Pinpoint the cell where the given text exists, returning its (X, Y) midpoint coordinate. 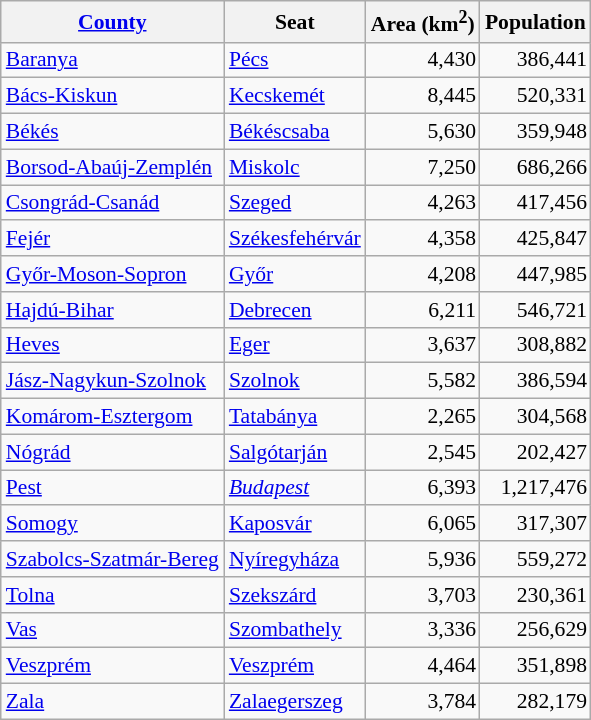
304,568 (536, 416)
Szolnok (295, 381)
Population (536, 22)
559,272 (536, 559)
2,265 (423, 416)
Borsod-Abaúj-Zemplén (112, 167)
Tolna (112, 594)
County (112, 22)
3,336 (423, 630)
1,217,476 (536, 488)
Komárom-Esztergom (112, 416)
Zala (112, 701)
Pécs (295, 60)
256,629 (536, 630)
Miskolc (295, 167)
317,307 (536, 523)
Békés (112, 131)
4,208 (423, 274)
Heves (112, 345)
230,361 (536, 594)
202,427 (536, 452)
351,898 (536, 666)
Bács-Kiskun (112, 96)
Nyíregyháza (295, 559)
3,637 (423, 345)
Zalaegerszeg (295, 701)
Salgótarján (295, 452)
Kaposvár (295, 523)
Szabolcs-Szatmár-Bereg (112, 559)
5,936 (423, 559)
Fejér (112, 238)
3,703 (423, 594)
6,065 (423, 523)
Debrecen (295, 309)
520,331 (536, 96)
Somogy (112, 523)
Tatabánya (295, 416)
3,784 (423, 701)
359,948 (536, 131)
Jász-Nagykun-Szolnok (112, 381)
8,445 (423, 96)
Békéscsaba (295, 131)
686,266 (536, 167)
Csongrád-Csanád (112, 203)
447,985 (536, 274)
6,393 (423, 488)
Szekszárd (295, 594)
Hajdú-Bihar (112, 309)
4,464 (423, 666)
7,250 (423, 167)
2,545 (423, 452)
Baranya (112, 60)
Eger (295, 345)
Győr (295, 274)
4,263 (423, 203)
Győr-Moson-Sopron (112, 274)
5,630 (423, 131)
308,882 (536, 345)
Area (km2) (423, 22)
4,430 (423, 60)
Nógrád (112, 452)
5,582 (423, 381)
282,179 (536, 701)
Pest (112, 488)
Seat (295, 22)
Budapest (295, 488)
Székesfehérvár (295, 238)
Szombathely (295, 630)
Vas (112, 630)
417,456 (536, 203)
Szeged (295, 203)
6,211 (423, 309)
386,594 (536, 381)
Kecskemét (295, 96)
4,358 (423, 238)
425,847 (536, 238)
386,441 (536, 60)
546,721 (536, 309)
